Return (x, y) of the center of cell containing provided text 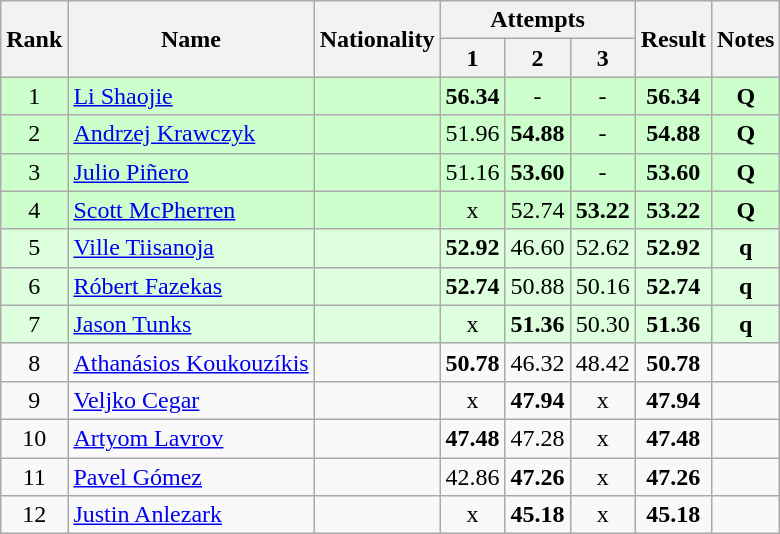
51.16 (472, 172)
51.96 (472, 134)
46.60 (538, 248)
Róbert Fazekas (191, 286)
48.42 (602, 362)
50.30 (602, 324)
7 (34, 324)
Rank (34, 39)
9 (34, 400)
Athanásios Koukouzíkis (191, 362)
8 (34, 362)
Notes (746, 39)
Artyom Lavrov (191, 438)
Scott McPherren (191, 210)
Name (191, 39)
50.16 (602, 286)
Justin Anlezark (191, 515)
12 (34, 515)
11 (34, 477)
Attempts (538, 20)
10 (34, 438)
Nationality (377, 39)
42.86 (472, 477)
Julio Piñero (191, 172)
Result (673, 39)
50.88 (538, 286)
47.28 (538, 438)
52.62 (602, 248)
4 (34, 210)
46.32 (538, 362)
Li Shaojie (191, 96)
5 (34, 248)
Veljko Cegar (191, 400)
6 (34, 286)
Ville Tiisanoja (191, 248)
Pavel Gómez (191, 477)
Andrzej Krawczyk (191, 134)
Jason Tunks (191, 324)
